Find where the given text appears and provide that cell's center as [x, y] coordinate. 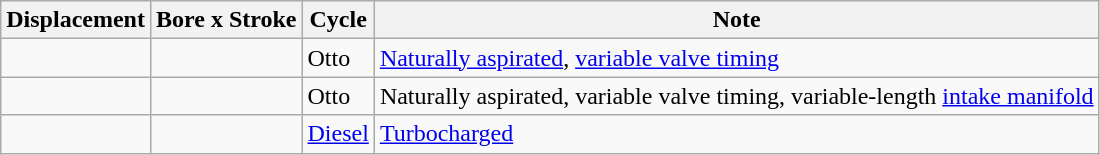
Cycle [338, 20]
Note [736, 20]
Naturally aspirated, variable valve timing [736, 58]
Displacement [76, 20]
Bore x Stroke [226, 20]
Naturally aspirated, variable valve timing, variable-length intake manifold [736, 96]
Diesel [338, 134]
Turbocharged [736, 134]
